Capture the cell that displays the provided text and extract its [X, Y] central coordinate. 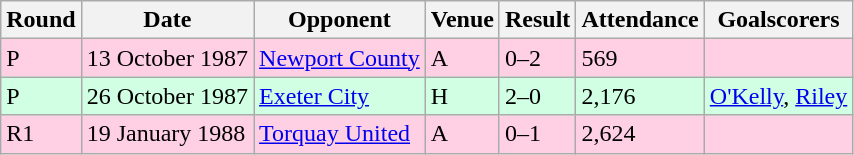
0–1 [537, 134]
Attendance [640, 20]
569 [640, 58]
Venue [462, 20]
2,624 [640, 134]
Date [167, 20]
R1 [41, 134]
19 January 1988 [167, 134]
Newport County [340, 58]
2–0 [537, 96]
13 October 1987 [167, 58]
2,176 [640, 96]
0–2 [537, 58]
Torquay United [340, 134]
Goalscorers [778, 20]
Result [537, 20]
O'Kelly, Riley [778, 96]
H [462, 96]
Opponent [340, 20]
Exeter City [340, 96]
26 October 1987 [167, 96]
Round [41, 20]
